For the text-containing cell, return its midpoint in [x, y] coordinate format. 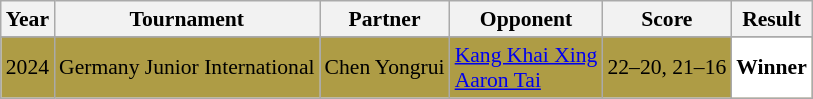
Opponent [526, 19]
2024 [28, 68]
22–20, 21–16 [666, 68]
Germany Junior International [187, 68]
Partner [385, 19]
Tournament [187, 19]
Result [772, 19]
Winner [772, 68]
Year [28, 19]
Chen Yongrui [385, 68]
Score [666, 19]
Kang Khai Xing Aaron Tai [526, 68]
